From the cell containing the given text, extract its center point as [X, Y] coordinate. 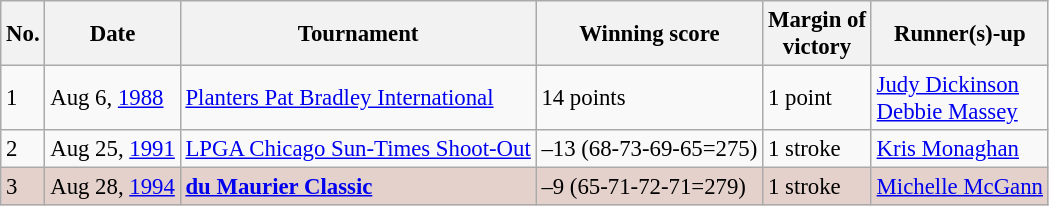
LPGA Chicago Sun-Times Shoot-Out [358, 149]
du Maurier Classic [358, 187]
Michelle McGann [960, 187]
14 points [650, 98]
Aug 28, 1994 [112, 187]
–9 (65-71-72-71=279) [650, 187]
2 [23, 149]
1 [23, 98]
Aug 6, 1988 [112, 98]
Margin ofvictory [818, 34]
Judy Dickinson Debbie Massey [960, 98]
Tournament [358, 34]
1 point [818, 98]
Aug 25, 1991 [112, 149]
Runner(s)-up [960, 34]
No. [23, 34]
Date [112, 34]
Planters Pat Bradley International [358, 98]
Kris Monaghan [960, 149]
–13 (68-73-69-65=275) [650, 149]
Winning score [650, 34]
3 [23, 187]
